Extract the [x, y] coordinate from the center of the cell holding the provided text.  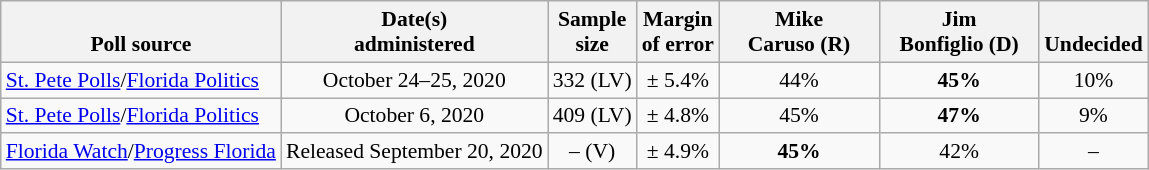
October 24–25, 2020 [414, 80]
Florida Watch/Progress Florida [141, 152]
Marginof error [678, 32]
47% [959, 116]
Poll source [141, 32]
Undecided [1093, 32]
– (V) [592, 152]
± 5.4% [678, 80]
Date(s)administered [414, 32]
October 6, 2020 [414, 116]
MikeCaruso (R) [799, 32]
10% [1093, 80]
Samplesize [592, 32]
44% [799, 80]
409 (LV) [592, 116]
– [1093, 152]
± 4.8% [678, 116]
± 4.9% [678, 152]
42% [959, 152]
JimBonfiglio (D) [959, 32]
Released September 20, 2020 [414, 152]
9% [1093, 116]
332 (LV) [592, 80]
